For the text-containing cell, return its midpoint in [X, Y] coordinate format. 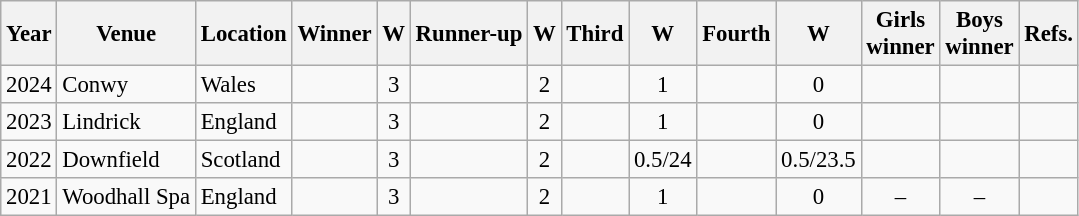
Wales [244, 85]
Scotland [244, 160]
2023 [29, 122]
Girlswinner [900, 34]
Venue [126, 34]
2021 [29, 197]
2024 [29, 85]
Boyswinner [980, 34]
Refs. [1048, 34]
Woodhall Spa [126, 197]
2022 [29, 160]
0.5/23.5 [818, 160]
Lindrick [126, 122]
Conwy [126, 85]
Downfield [126, 160]
Year [29, 34]
Runner-up [468, 34]
Fourth [736, 34]
Winner [334, 34]
Location [244, 34]
Third [595, 34]
0.5/24 [663, 160]
